Search for the cell housing the specified text and yield its (X, Y) center coordinate. 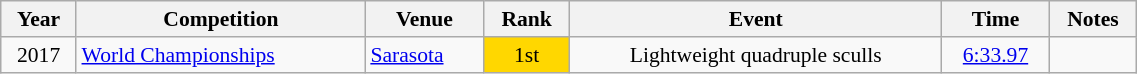
Year (39, 19)
2017 (39, 55)
1st (527, 55)
Sarasota (424, 55)
6:33.97 (996, 55)
Notes (1093, 19)
Rank (527, 19)
Event (756, 19)
World Championships (220, 55)
Venue (424, 19)
Lightweight quadruple sculls (756, 55)
Time (996, 19)
Competition (220, 19)
